Return the [x, y] coordinate for the center point of the cell that contains the specified text.  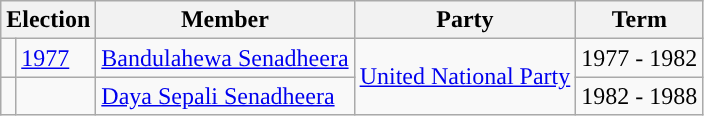
Party [465, 20]
Daya Sepali Senadheera [225, 96]
Election [48, 20]
United National Party [465, 77]
Bandulahewa Senadheera [225, 58]
Term [640, 20]
Member [225, 20]
1982 - 1988 [640, 96]
1977 - 1982 [640, 58]
1977 [56, 58]
